Extract the [X, Y] coordinate from the center of the cell holding the provided text.  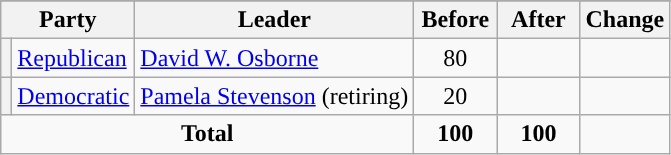
Total [208, 134]
Before [456, 20]
Leader [274, 20]
Pamela Stevenson (retiring) [274, 96]
Party [68, 20]
After [538, 20]
David W. Osborne [274, 58]
80 [456, 58]
Change [625, 20]
Republican [74, 58]
20 [456, 96]
Democratic [74, 96]
